Provide the [X, Y] coordinate of the cell's center where the given text is located.  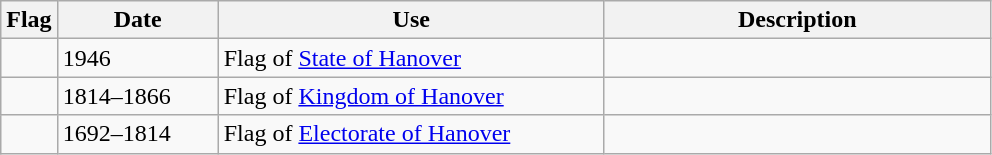
Flag [29, 20]
Flag of Kingdom of Hanover [411, 96]
1814–1866 [138, 96]
Description [797, 20]
1946 [138, 58]
Flag of Electorate of Hanover [411, 134]
Use [411, 20]
Flag of State of Hanover [411, 58]
Date [138, 20]
1692–1814 [138, 134]
